Determine the [X, Y] coordinate at the center of the cell enclosing the given text.  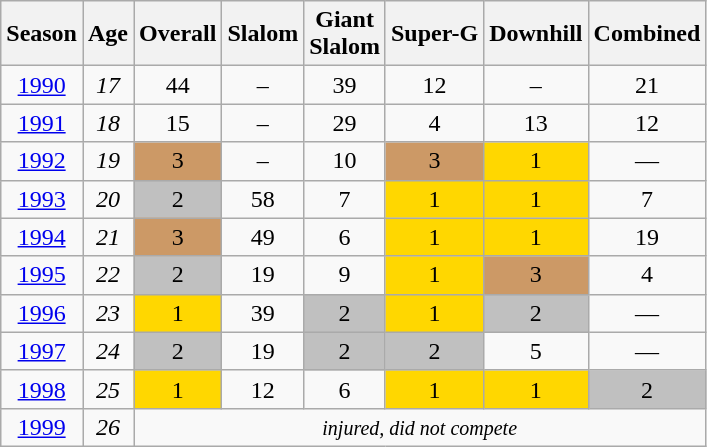
17 [108, 85]
Combined [647, 34]
1994 [42, 237]
23 [108, 313]
Age [108, 34]
29 [345, 123]
58 [263, 199]
injured, did not compete [420, 427]
1999 [42, 427]
GiantSlalom [345, 34]
49 [263, 237]
1997 [42, 351]
1998 [42, 389]
9 [345, 275]
1996 [42, 313]
1992 [42, 161]
18 [108, 123]
24 [108, 351]
25 [108, 389]
Slalom [263, 34]
1991 [42, 123]
10 [345, 161]
13 [536, 123]
15 [178, 123]
Super-G [434, 34]
Season [42, 34]
1995 [42, 275]
1990 [42, 85]
5 [536, 351]
Downhill [536, 34]
22 [108, 275]
1993 [42, 199]
20 [108, 199]
26 [108, 427]
Overall [178, 34]
44 [178, 85]
